Provide the (x, y) coordinate of the cell's center where the given text is located.  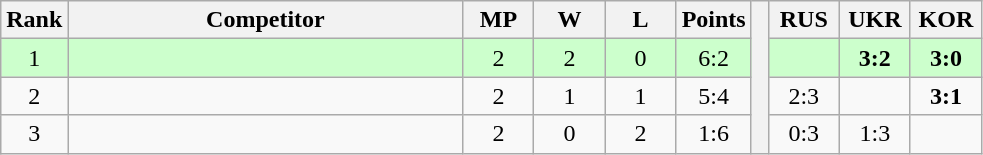
Competitor (266, 20)
W (570, 20)
RUS (804, 20)
UKR (874, 20)
2:3 (804, 96)
KOR (946, 20)
5:4 (714, 96)
Rank (34, 20)
3:2 (874, 58)
3 (34, 134)
MP (498, 20)
1:3 (874, 134)
3:0 (946, 58)
1:6 (714, 134)
L (640, 20)
6:2 (714, 58)
Points (714, 20)
3:1 (946, 96)
0:3 (804, 134)
